Return the [X, Y] coordinate for the center point of the cell that contains the specified text.  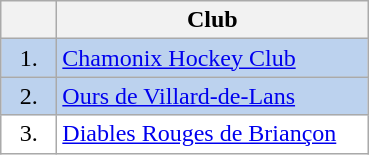
3. [29, 134]
1. [29, 58]
Ours de Villard-de-Lans [212, 96]
Diables Rouges de Briançon [212, 134]
Chamonix Hockey Club [212, 58]
Club [212, 20]
2. [29, 96]
